For the text-containing cell, return its midpoint in [x, y] coordinate format. 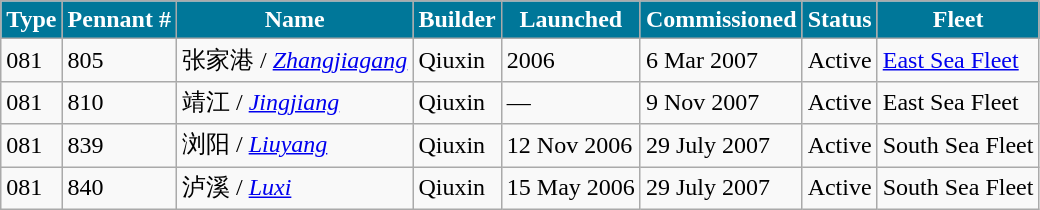
浏阳 / Liuyang [294, 146]
靖江 / Jingjiang [294, 102]
Builder [457, 20]
Launched [570, 20]
Name [294, 20]
805 [119, 60]
Pennant # [119, 20]
张家港 / Zhangjiagang [294, 60]
Type [32, 20]
2006 [570, 60]
Status [840, 20]
840 [119, 188]
Fleet [958, 20]
839 [119, 146]
9 Nov 2007 [721, 102]
Commissioned [721, 20]
810 [119, 102]
12 Nov 2006 [570, 146]
15 May 2006 [570, 188]
6 Mar 2007 [721, 60]
泸溪 / Luxi [294, 188]
― [570, 102]
